Identify which cell holds the provided text, then report its (x, y) central coordinate. 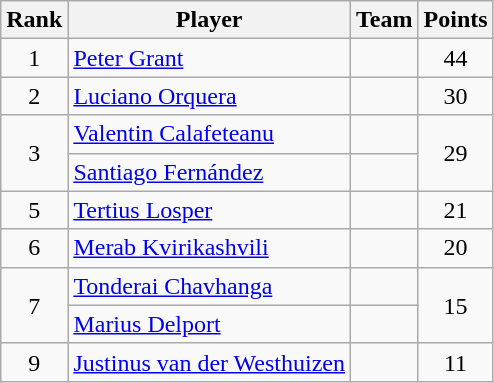
7 (34, 305)
Peter Grant (210, 58)
Valentin Calafeteanu (210, 134)
11 (456, 362)
9 (34, 362)
Marius Delport (210, 324)
Team (385, 20)
30 (456, 96)
5 (34, 210)
Tonderai Chavhanga (210, 286)
Tertius Losper (210, 210)
Luciano Orquera (210, 96)
29 (456, 153)
3 (34, 153)
1 (34, 58)
2 (34, 96)
15 (456, 305)
Merab Kvirikashvili (210, 248)
44 (456, 58)
Player (210, 20)
6 (34, 248)
Rank (34, 20)
Points (456, 20)
21 (456, 210)
Justinus van der Westhuizen (210, 362)
20 (456, 248)
Santiago Fernández (210, 172)
